For the text-containing cell, return its midpoint in (x, y) coordinate format. 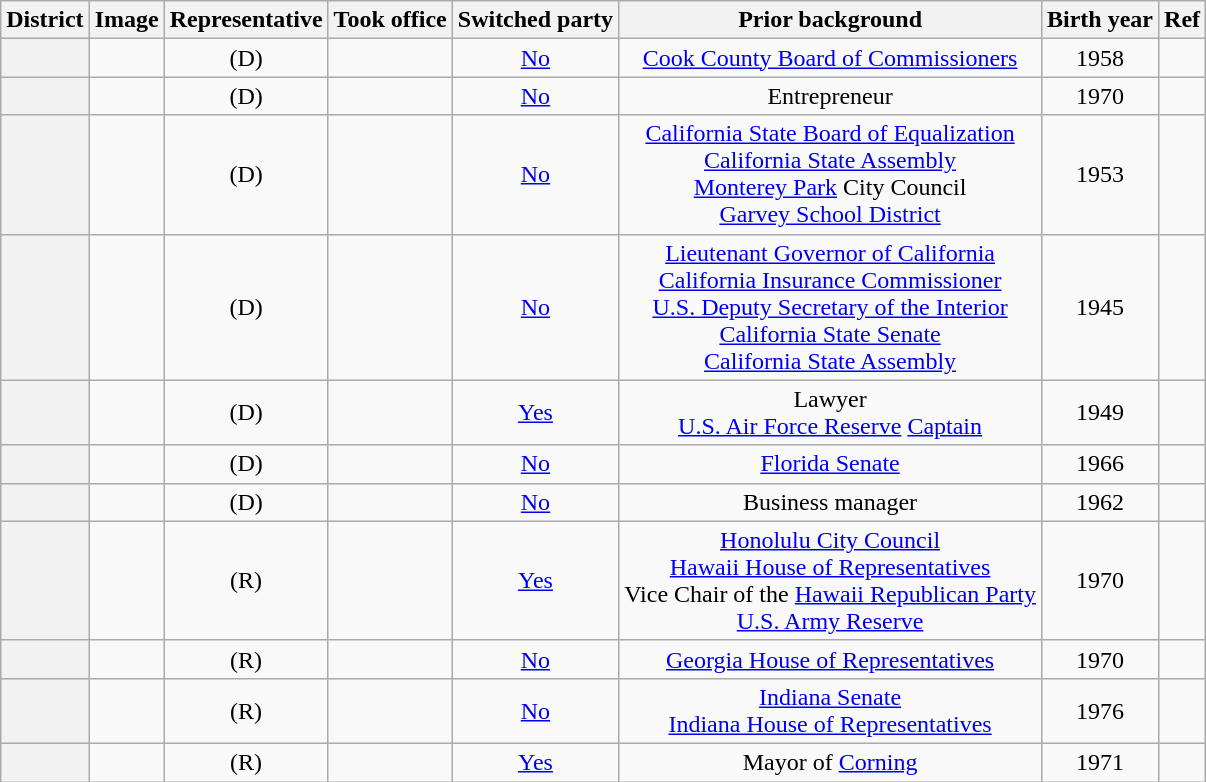
California State Board of EqualizationCalifornia State AssemblyMonterey Park City CouncilGarvey School District (830, 174)
Georgia House of Representatives (830, 659)
Mayor of Corning (830, 762)
Switched party (535, 20)
Prior background (830, 20)
Indiana SenateIndiana House of Representatives (830, 710)
1976 (1100, 710)
Image (126, 20)
Business manager (830, 502)
1966 (1100, 464)
District (45, 20)
1962 (1100, 502)
Honolulu City CouncilHawaii House of RepresentativesVice Chair of the Hawaii Republican PartyU.S. Army Reserve (830, 580)
Ref (1182, 20)
Entrepreneur (830, 96)
Representative (246, 20)
1945 (1100, 307)
1958 (1100, 58)
Took office (390, 20)
Cook County Board of Commissioners (830, 58)
1971 (1100, 762)
Birth year (1100, 20)
Florida Senate (830, 464)
1949 (1100, 412)
1953 (1100, 174)
LawyerU.S. Air Force Reserve Captain (830, 412)
